Find where the given text appears and provide that cell's center as [x, y] coordinate. 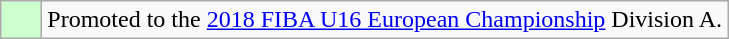
Promoted to the 2018 FIBA U16 European Championship Division A. [385, 20]
